Scan for the cell matching the given text and deliver its (X, Y) coordinate at center. 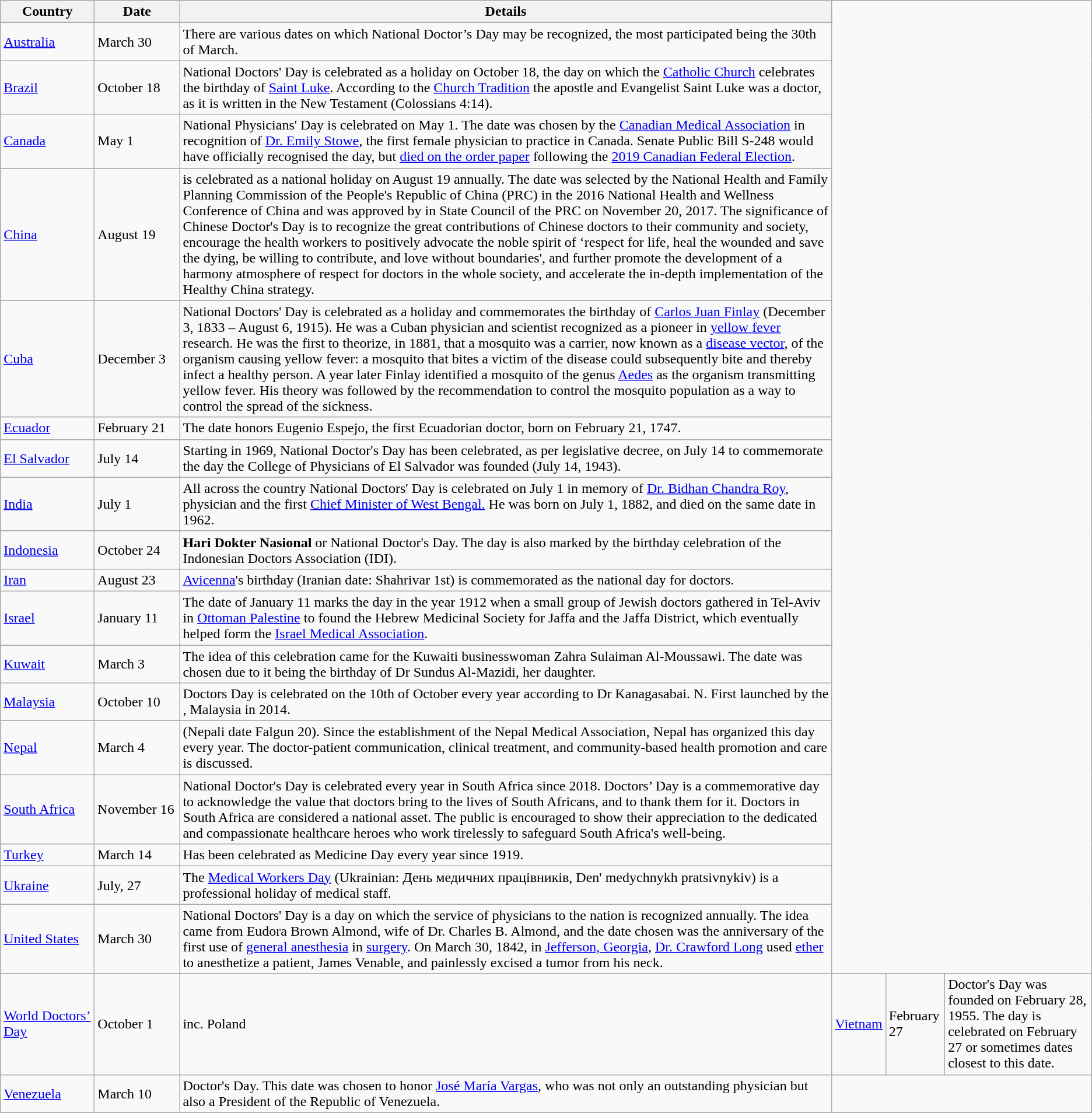
Country (48, 12)
Venezuela (48, 1093)
United States (48, 939)
Ukraine (48, 885)
July, 27 (137, 885)
There are various dates on which National Doctor’s Day may be recognized, the most participated being the 30th of March. (506, 42)
El Salvador (48, 459)
Brazil (48, 87)
January 11 (137, 618)
March 4 (137, 748)
Has been celebrated as Medicine Day every year since 1919. (506, 855)
February 27 (915, 1024)
March 3 (137, 664)
October 18 (137, 87)
October 1 (137, 1024)
May 1 (137, 141)
India (48, 504)
August 23 (137, 580)
Malaysia (48, 702)
Indonesia (48, 549)
Ecuador (48, 428)
Australia (48, 42)
Avicenna's birthday (Iranian date: Shahrivar 1st) is commemorated as the national day for doctors. (506, 580)
Date (137, 12)
Cuba (48, 359)
Details (506, 12)
March 14 (137, 855)
Kuwait (48, 664)
Doctor's Day was founded on February 28, 1955. The day is celebrated on February 27 or sometimes dates closest to this date. (1019, 1024)
July 1 (137, 504)
October 10 (137, 702)
Canada (48, 141)
Israel (48, 618)
November 16 (137, 810)
Doctors Day is celebrated on the 10th of October every year according to Dr Kanagasabai. N. First launched by the , Malaysia in 2014. (506, 702)
March 10 (137, 1093)
October 24 (137, 549)
China (48, 235)
Nepal (48, 748)
Vietnam (859, 1024)
Iran (48, 580)
inc. Poland (506, 1024)
World Doctors’ Day (48, 1024)
February 21 (137, 428)
December 3 (137, 359)
The date honors Eugenio Espejo, the first Ecuadorian doctor, born on February 21, 1747. (506, 428)
South Africa (48, 810)
Hari Dokter Nasional or National Doctor's Day. The day is also marked by the birthday celebration of the Indonesian Doctors Association (IDI). (506, 549)
August 19 (137, 235)
July 14 (137, 459)
The Medical Workers Day (Ukrainian: День медичних працівників, Den' medychnykh pratsivnykiv) is a professional holiday of medical staff. (506, 885)
Turkey (48, 855)
